Pinpoint the cell where the given text exists, returning its [x, y] midpoint coordinate. 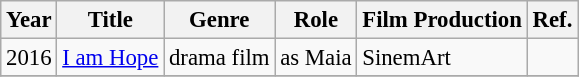
as Maia [316, 58]
I am Hope [110, 58]
2016 [29, 58]
Role [316, 20]
Film Production [442, 20]
Year [29, 20]
Title [110, 20]
Genre [220, 20]
SinemArt [442, 58]
drama film [220, 58]
Ref. [552, 20]
